Detect which cell encompasses the target text, then output its (X, Y) center coordinate. 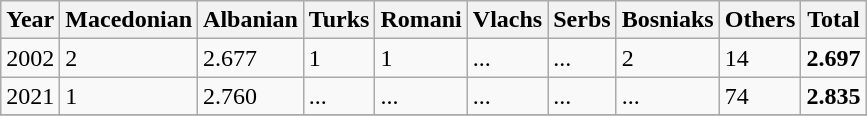
Albanian (251, 20)
Total (834, 20)
Turks (339, 20)
Vlachs (507, 20)
Serbs (582, 20)
2.697 (834, 58)
Year (30, 20)
Bosniaks (668, 20)
2.835 (834, 96)
2.677 (251, 58)
74 (760, 96)
2002 (30, 58)
2.760 (251, 96)
Others (760, 20)
Romani (421, 20)
Macedonian (129, 20)
14 (760, 58)
2021 (30, 96)
